Output the (X, Y) coordinate of the center of the cell containing the given text.  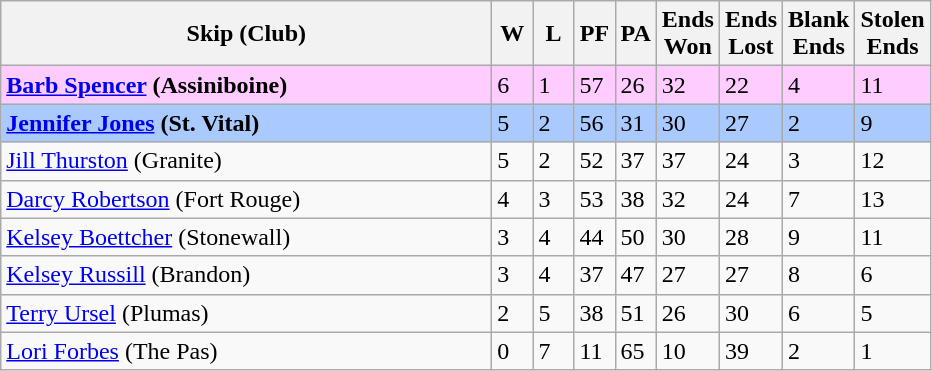
52 (594, 161)
Lori Forbes (The Pas) (246, 351)
39 (750, 351)
50 (636, 237)
22 (750, 85)
65 (636, 351)
8 (819, 275)
31 (636, 123)
PF (594, 34)
13 (892, 199)
44 (594, 237)
Kelsey Boettcher (Stonewall) (246, 237)
PA (636, 34)
Ends Won (688, 34)
W (512, 34)
Kelsey Russill (Brandon) (246, 275)
56 (594, 123)
47 (636, 275)
Stolen Ends (892, 34)
Jennifer Jones (St. Vital) (246, 123)
12 (892, 161)
L (554, 34)
51 (636, 313)
0 (512, 351)
Blank Ends (819, 34)
Darcy Robertson (Fort Rouge) (246, 199)
57 (594, 85)
28 (750, 237)
Terry Ursel (Plumas) (246, 313)
53 (594, 199)
Barb Spencer (Assiniboine) (246, 85)
Skip (Club) (246, 34)
10 (688, 351)
Jill Thurston (Granite) (246, 161)
Ends Lost (750, 34)
